Output the (X, Y) coordinate of the center of the cell containing the given text.  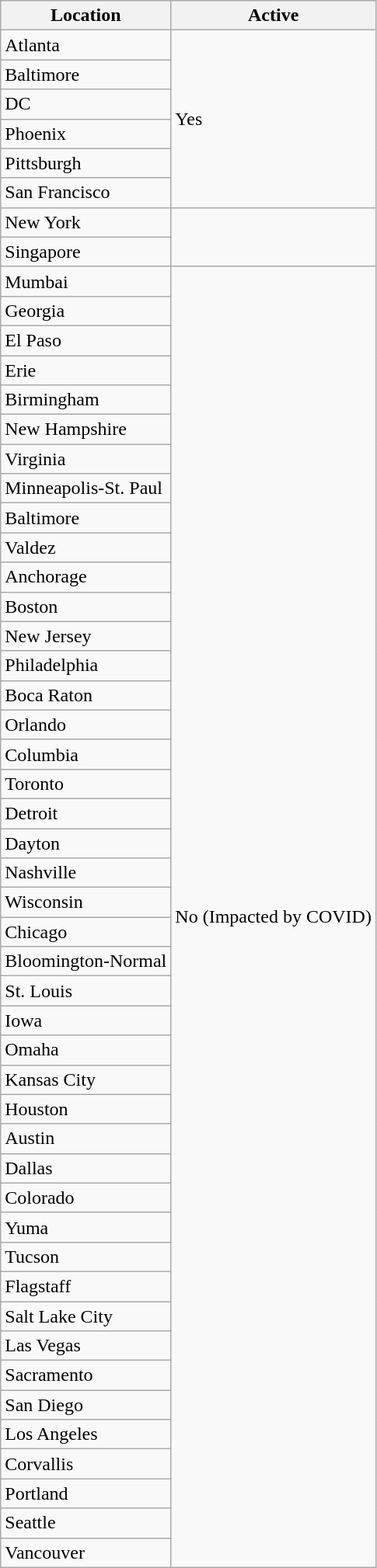
Toronto (86, 784)
San Diego (86, 1405)
Philadelphia (86, 666)
Birmingham (86, 400)
Atlanta (86, 45)
Virginia (86, 459)
Mumbai (86, 281)
Seattle (86, 1523)
Las Vegas (86, 1346)
Salt Lake City (86, 1316)
Detroit (86, 813)
Corvallis (86, 1464)
Columbia (86, 754)
Anchorage (86, 577)
Nashville (86, 873)
Boston (86, 607)
Orlando (86, 725)
Omaha (86, 1050)
Colorado (86, 1198)
Austin (86, 1139)
Yes (274, 119)
Wisconsin (86, 902)
Sacramento (86, 1375)
No (Impacted by COVID) (274, 916)
Minneapolis-St. Paul (86, 488)
Valdez (86, 548)
Flagstaff (86, 1286)
Chicago (86, 932)
Bloomington-Normal (86, 961)
Portland (86, 1493)
Los Angeles (86, 1434)
El Paso (86, 340)
Pittsburgh (86, 163)
Iowa (86, 1020)
Erie (86, 370)
St. Louis (86, 991)
Active (274, 16)
Georgia (86, 311)
San Francisco (86, 193)
Phoenix (86, 134)
Tucson (86, 1257)
Dallas (86, 1168)
Dayton (86, 843)
Singapore (86, 252)
New Hampshire (86, 429)
DC (86, 104)
Yuma (86, 1227)
Houston (86, 1109)
New Jersey (86, 636)
New York (86, 222)
Vancouver (86, 1552)
Kansas City (86, 1080)
Boca Raton (86, 695)
Location (86, 16)
